Search for the cell housing the specified text and yield its (X, Y) center coordinate. 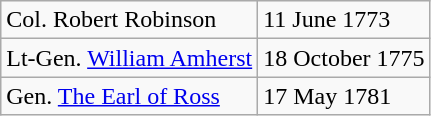
11 June 1773 (344, 20)
Gen. The Earl of Ross (130, 96)
Col. Robert Robinson (130, 20)
Lt-Gen. William Amherst (130, 58)
17 May 1781 (344, 96)
18 October 1775 (344, 58)
